Locate the cell with the specified text and output its [x, y] center coordinate. 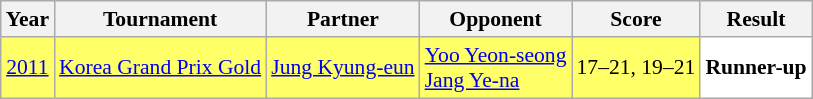
Year [28, 19]
Score [636, 19]
Opponent [496, 19]
Runner-up [756, 68]
2011 [28, 68]
17–21, 19–21 [636, 68]
Result [756, 19]
Partner [342, 19]
Tournament [160, 19]
Yoo Yeon-seong Jang Ye-na [496, 68]
Korea Grand Prix Gold [160, 68]
Jung Kyung-eun [342, 68]
